Determine the (x, y) coordinate at the center of the cell enclosing the given text.  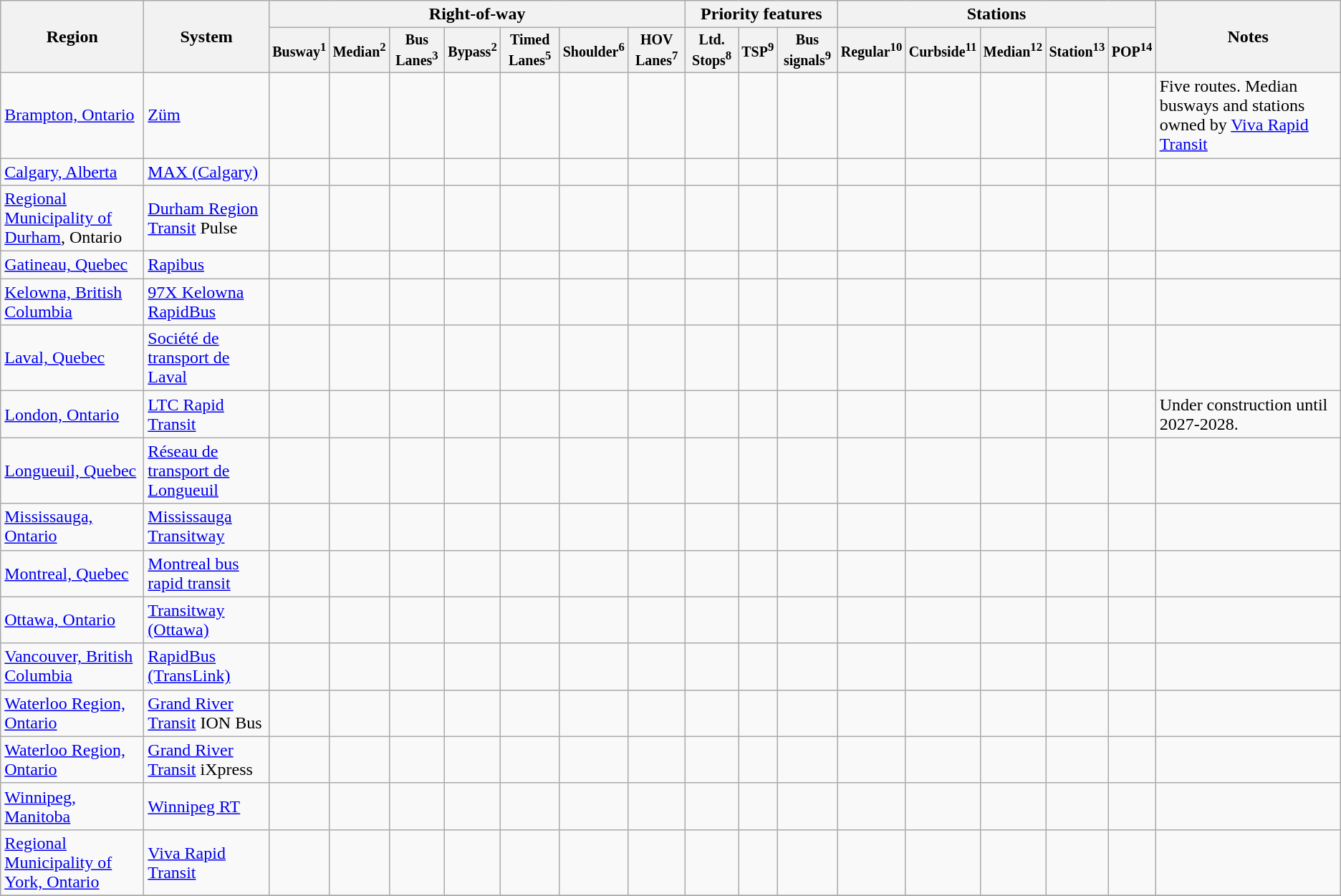
Züm (206, 115)
Ltd. Stops8 (712, 50)
97X Kelowna RapidBus (206, 302)
Winnipeg, Manitoba (72, 806)
HOV Lanes7 (657, 50)
Montreal, Quebec (72, 573)
Winnipeg RT (206, 806)
Viva Rapid Transit (206, 862)
Transitway (Ottawa) (206, 620)
RapidBus (TransLink) (206, 666)
TSP9 (758, 50)
Gatineau, Quebec (72, 265)
Longueuil, Quebec (72, 471)
Grand River Transit ION Bus (206, 713)
Mississauga Transitway (206, 527)
Notes (1248, 37)
Montreal bus rapid transit (206, 573)
Mississauga, Ontario (72, 527)
Bypass2 (473, 50)
Median12 (1013, 50)
Réseau de transport de Longueuil (206, 471)
Under construction until 2027-2028. (1248, 414)
Regional Municipality of York, Ontario (72, 862)
Station13 (1077, 50)
Regional Municipality of Durham, Ontario (72, 218)
Stations (996, 14)
Laval, Quebec (72, 358)
Regular10 (871, 50)
Five routes. Median busways and stations owned by Viva Rapid Transit (1248, 115)
LTC Rapid Transit (206, 414)
Curbside11 (943, 50)
Ottawa, Ontario (72, 620)
Grand River Transit iXpress (206, 759)
Bus signals9 (807, 50)
MAX (Calgary) (206, 171)
Durham Region Transit Pulse (206, 218)
Brampton, Ontario (72, 115)
System (206, 37)
POP14 (1132, 50)
Busway1 (299, 50)
Region (72, 37)
Société de transport de Laval (206, 358)
Timed Lanes5 (529, 50)
Calgary, Alberta (72, 171)
Shoulder6 (594, 50)
Vancouver, British Columbia (72, 666)
Bus Lanes3 (417, 50)
Kelowna, British Columbia (72, 302)
London, Ontario (72, 414)
Priority features (761, 14)
Median2 (360, 50)
Rapibus (206, 265)
Right-of-way (477, 14)
